For the text-containing cell, return its midpoint in [x, y] coordinate format. 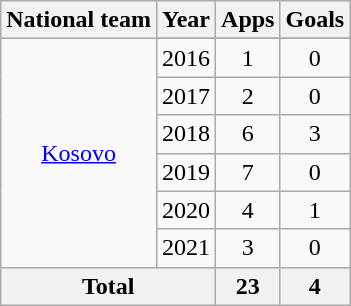
2020 [186, 210]
2019 [186, 172]
23 [248, 286]
Year [186, 20]
National team [79, 20]
7 [248, 172]
Total [108, 286]
Kosovo [79, 153]
6 [248, 134]
2 [248, 96]
2016 [186, 58]
2021 [186, 248]
2018 [186, 134]
2017 [186, 96]
Goals [315, 20]
Apps [248, 20]
